Return [X, Y] of the center of cell containing provided text 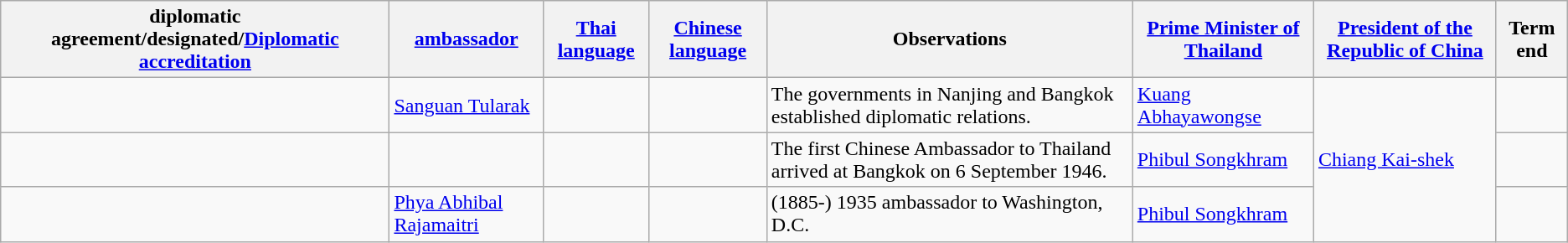
Observations [950, 39]
The governments in Nanjing and Bangkok established diplomatic relations. [950, 106]
ambassador [467, 39]
Prime Minister of Thailand [1223, 39]
Thai language [596, 39]
Sanguan Tularak [467, 106]
(1885-) 1935 ambassador to Washington, D.C. [950, 215]
President of the Republic of China [1405, 39]
Term end [1531, 39]
diplomatic agreement/designated/Diplomatic accreditation [195, 39]
Phya Abhibal Rajamaitri [467, 215]
Chiang Kai-shek [1405, 159]
Kuang Abhayawongse [1223, 106]
Chinese language [709, 39]
The first Chinese Ambassador to Thailand arrived at Bangkok on 6 September 1946. [950, 159]
